Search for the cell housing the specified text and yield its (x, y) center coordinate. 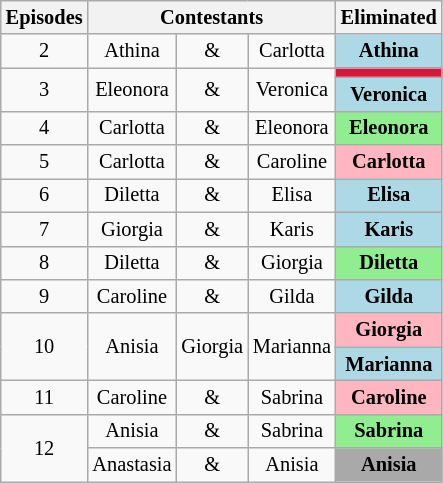
5 (44, 162)
Anastasia (132, 465)
Episodes (44, 17)
12 (44, 448)
7 (44, 229)
4 (44, 128)
Contestants (211, 17)
9 (44, 296)
Eliminated (389, 17)
6 (44, 195)
10 (44, 346)
11 (44, 397)
3 (44, 90)
2 (44, 51)
8 (44, 263)
